Pinpoint the cell where the given text exists, returning its (x, y) midpoint coordinate. 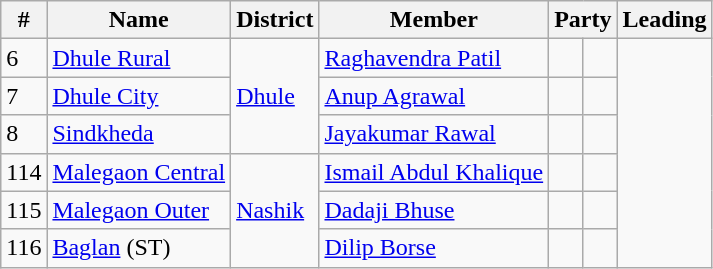
# (24, 20)
Leading (664, 20)
District (275, 20)
Sindkheda (139, 134)
Jayakumar Rawal (434, 134)
Dhule Rural (139, 58)
7 (24, 96)
Anup Agrawal (434, 96)
Party (583, 20)
114 (24, 172)
Dhule City (139, 96)
Malegaon Central (139, 172)
Nashik (275, 210)
Dilip Borse (434, 248)
Ismail Abdul Khalique (434, 172)
115 (24, 210)
Raghavendra Patil (434, 58)
Member (434, 20)
8 (24, 134)
116 (24, 248)
Dadaji Bhuse (434, 210)
Name (139, 20)
Baglan (ST) (139, 248)
Malegaon Outer (139, 210)
6 (24, 58)
Dhule (275, 96)
